For the text-containing cell, return its midpoint in [X, Y] coordinate format. 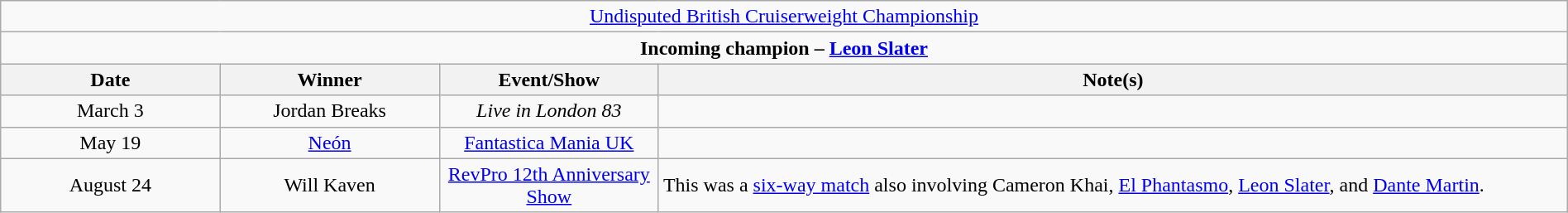
Jordan Breaks [329, 111]
RevPro 12th Anniversary Show [549, 186]
Event/Show [549, 80]
May 19 [111, 143]
Undisputed British Cruiserweight Championship [784, 17]
Winner [329, 80]
Incoming champion – Leon Slater [784, 48]
Neón [329, 143]
Note(s) [1113, 80]
Will Kaven [329, 186]
Date [111, 80]
Live in London 83 [549, 111]
August 24 [111, 186]
This was a six-way match also involving Cameron Khai, El Phantasmo, Leon Slater, and Dante Martin. [1113, 186]
March 3 [111, 111]
Fantastica Mania UK [549, 143]
